Find where the given text appears and provide that cell's center as [X, Y] coordinate. 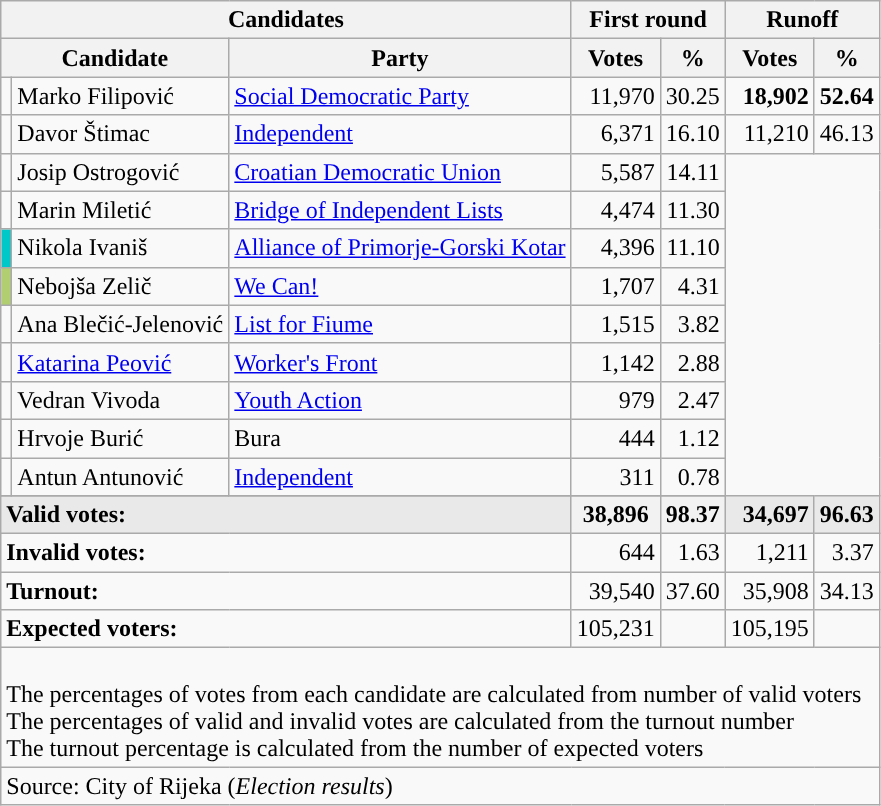
39,540 [616, 591]
6,371 [616, 134]
Party [400, 58]
35,908 [770, 591]
Valid votes: [286, 515]
1,211 [770, 553]
Marko Filipović [120, 96]
Candidates [286, 20]
Croatian Democratic Union [400, 172]
Runoff [802, 20]
0.78 [692, 477]
Youth Action [400, 400]
Hrvoje Burić [120, 438]
Davor Štimac [120, 134]
Vedran Vivoda [120, 400]
979 [616, 400]
Katarina Peović [120, 362]
Nikola Ivaniš [120, 248]
11.30 [692, 210]
Alliance of Primorje-Gorski Kotar [400, 248]
First round [648, 20]
11.10 [692, 248]
Josip Ostrogović [120, 172]
4,396 [616, 248]
3.37 [846, 553]
Turnout: [286, 591]
We Can! [400, 286]
3.82 [692, 324]
Source: City of Rijeka (Election results) [440, 786]
Nebojša Zelič [120, 286]
2.88 [692, 362]
Bura [400, 438]
Invalid votes: [286, 553]
11,210 [770, 134]
1.63 [692, 553]
96.63 [846, 515]
5,587 [616, 172]
52.64 [846, 96]
Ana Blečić-Jelenović [120, 324]
4,474 [616, 210]
Candidate [115, 58]
18,902 [770, 96]
37.60 [692, 591]
11,970 [616, 96]
644 [616, 553]
14.11 [692, 172]
1.12 [692, 438]
34,697 [770, 515]
Expected voters: [286, 629]
34.13 [846, 591]
105,231 [616, 629]
38,896 [616, 515]
Worker's Front [400, 362]
105,195 [770, 629]
Bridge of Independent Lists [400, 210]
Antun Antunović [120, 477]
46.13 [846, 134]
Marin Miletić [120, 210]
List for Fiume [400, 324]
311 [616, 477]
4.31 [692, 286]
2.47 [692, 400]
1,142 [616, 362]
30.25 [692, 96]
98.37 [692, 515]
1,515 [616, 324]
1,707 [616, 286]
444 [616, 438]
16.10 [692, 134]
Social Democratic Party [400, 96]
